Scan for the cell matching the given text and deliver its [X, Y] coordinate at center. 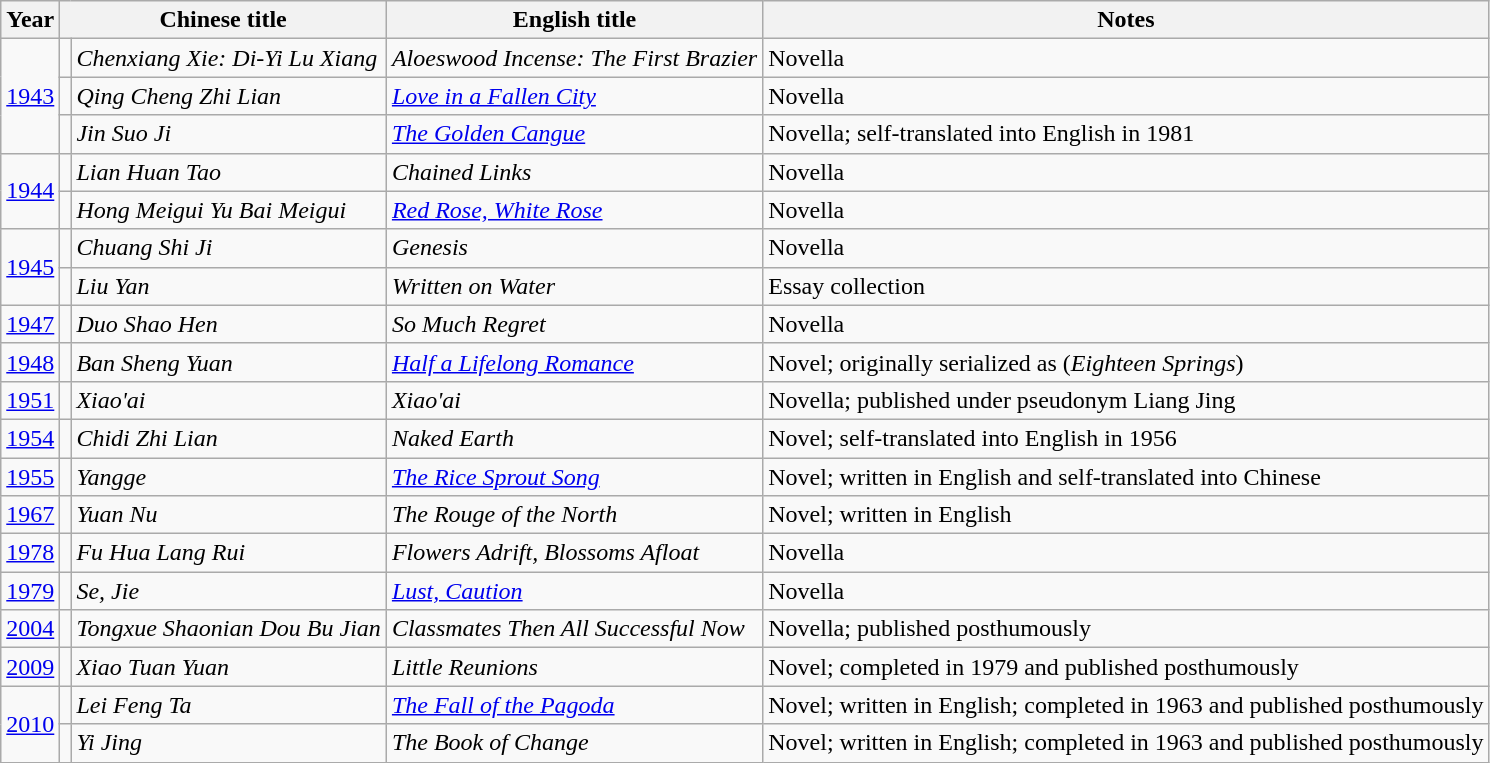
Novel; written in English and self-translated into Chinese [1126, 477]
Novella; self-translated into English in 1981 [1126, 134]
The Golden Cangue [574, 134]
English title [574, 20]
The Book of Change [574, 743]
Chenxiang Xie: Di-Yi Lu Xiang [228, 58]
1967 [30, 515]
Novella; published under pseudonym Liang Jing [1126, 400]
Lei Feng Ta [228, 705]
2009 [30, 667]
Se, Jie [228, 591]
Chidi Zhi Lian [228, 438]
1944 [30, 191]
Tongxue Shaonian Dou Bu Jian [228, 629]
Chuang Shi Ji [228, 248]
Classmates Then All Successful Now [574, 629]
The Rouge of the North [574, 515]
Fu Hua Lang Rui [228, 553]
The Rice Sprout Song [574, 477]
Qing Cheng Zhi Lian [228, 96]
2010 [30, 724]
Written on Water [574, 286]
1945 [30, 267]
Lian Huan Tao [228, 172]
Naked Earth [574, 438]
Ban Sheng Yuan [228, 362]
Half a Lifelong Romance [574, 362]
Novella; published posthumously [1126, 629]
Xiao Tuan Yuan [228, 667]
Hong Meigui Yu Bai Meigui [228, 210]
1947 [30, 324]
1951 [30, 400]
Flowers Adrift, Blossoms Afloat [574, 553]
Liu Yan [228, 286]
Novel; written in English [1126, 515]
1954 [30, 438]
Love in a Fallen City [574, 96]
2004 [30, 629]
Jin Suo Ji [228, 134]
The Fall of the Pagoda [574, 705]
Yuan Nu [228, 515]
Genesis [574, 248]
So Much Regret [574, 324]
Novel; self-translated into English in 1956 [1126, 438]
Essay collection [1126, 286]
1979 [30, 591]
Chained Links [574, 172]
Aloeswood Incense: The First Brazier [574, 58]
Year [30, 20]
Novel; originally serialized as (Eighteen Springs) [1126, 362]
Notes [1126, 20]
1943 [30, 96]
Lust, Caution [574, 591]
1955 [30, 477]
1948 [30, 362]
1978 [30, 553]
Duo Shao Hen [228, 324]
Little Reunions [574, 667]
Yi Jing [228, 743]
Red Rose, White Rose [574, 210]
Yangge [228, 477]
Novel; completed in 1979 and published posthumously [1126, 667]
Chinese title [224, 20]
